Return the (X, Y) coordinate for the center point of the cell that contains the specified text.  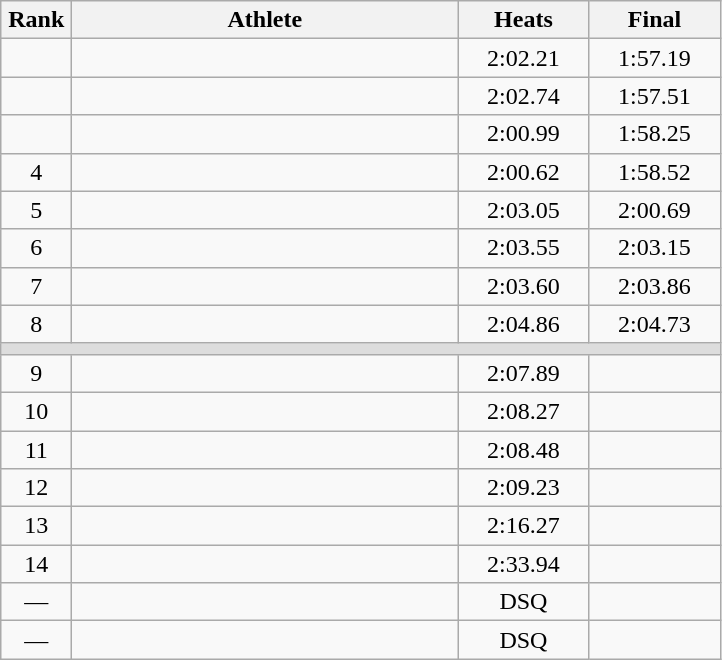
2:03.55 (524, 248)
Heats (524, 20)
10 (36, 411)
2:04.86 (524, 324)
12 (36, 488)
1:58.25 (654, 134)
14 (36, 564)
Final (654, 20)
2:03.86 (654, 286)
2:04.73 (654, 324)
2:02.74 (524, 96)
2:00.99 (524, 134)
7 (36, 286)
2:08.48 (524, 449)
2:02.21 (524, 58)
2:03.15 (654, 248)
Athlete (265, 20)
1:57.51 (654, 96)
13 (36, 526)
2:09.23 (524, 488)
6 (36, 248)
11 (36, 449)
4 (36, 172)
9 (36, 373)
2:03.05 (524, 210)
2:08.27 (524, 411)
2:07.89 (524, 373)
5 (36, 210)
1:58.52 (654, 172)
2:00.69 (654, 210)
2:03.60 (524, 286)
1:57.19 (654, 58)
2:33.94 (524, 564)
2:00.62 (524, 172)
8 (36, 324)
Rank (36, 20)
2:16.27 (524, 526)
